Pinpoint the cell where the given text exists, returning its (X, Y) midpoint coordinate. 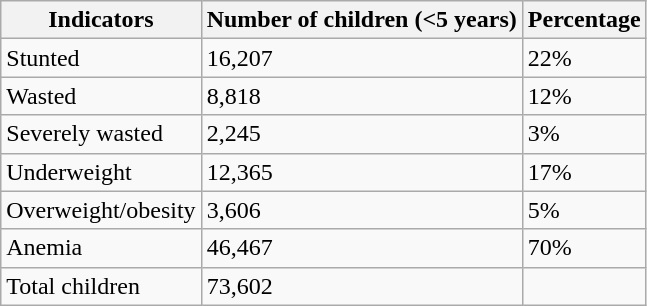
Wasted (101, 96)
70% (584, 248)
Stunted (101, 58)
73,602 (362, 286)
12,365 (362, 172)
Number of children (<5 years) (362, 20)
Total children (101, 286)
Percentage (584, 20)
17% (584, 172)
Indicators (101, 20)
22% (584, 58)
Underweight (101, 172)
Overweight/obesity (101, 210)
2,245 (362, 134)
12% (584, 96)
5% (584, 210)
3,606 (362, 210)
3% (584, 134)
Anemia (101, 248)
46,467 (362, 248)
16,207 (362, 58)
Severely wasted (101, 134)
8,818 (362, 96)
